Locate the cell with the specified text and output its (x, y) center coordinate. 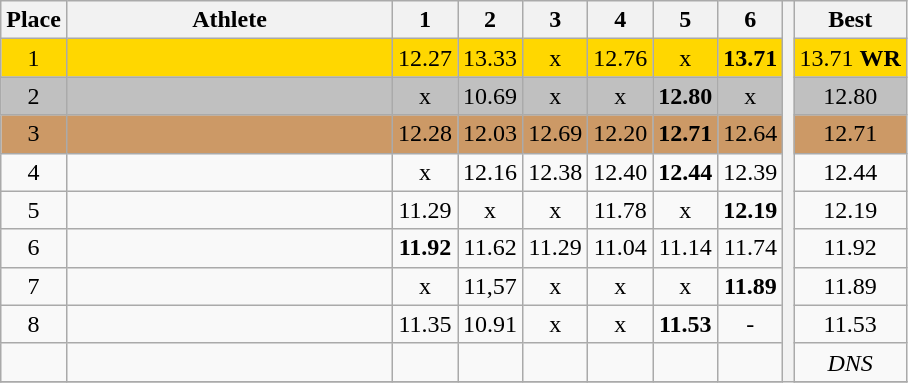
12.64 (750, 134)
12.38 (556, 172)
12.20 (620, 134)
13.71 (750, 58)
11.62 (490, 248)
8 (34, 324)
11.04 (620, 248)
12.76 (620, 58)
Place (34, 20)
10.69 (490, 96)
12.16 (490, 172)
11,57 (490, 286)
11.74 (750, 248)
DNS (850, 362)
7 (34, 286)
Athlete (229, 20)
12.39 (750, 172)
12.28 (426, 134)
12.40 (620, 172)
12.03 (490, 134)
11.78 (620, 210)
10.91 (490, 324)
13.33 (490, 58)
- (750, 324)
12.27 (426, 58)
13.71 WR (850, 58)
12.69 (556, 134)
11.14 (686, 248)
Best (850, 20)
11.35 (426, 324)
